Determine the (x, y) coordinate at the center of the cell enclosing the given text.  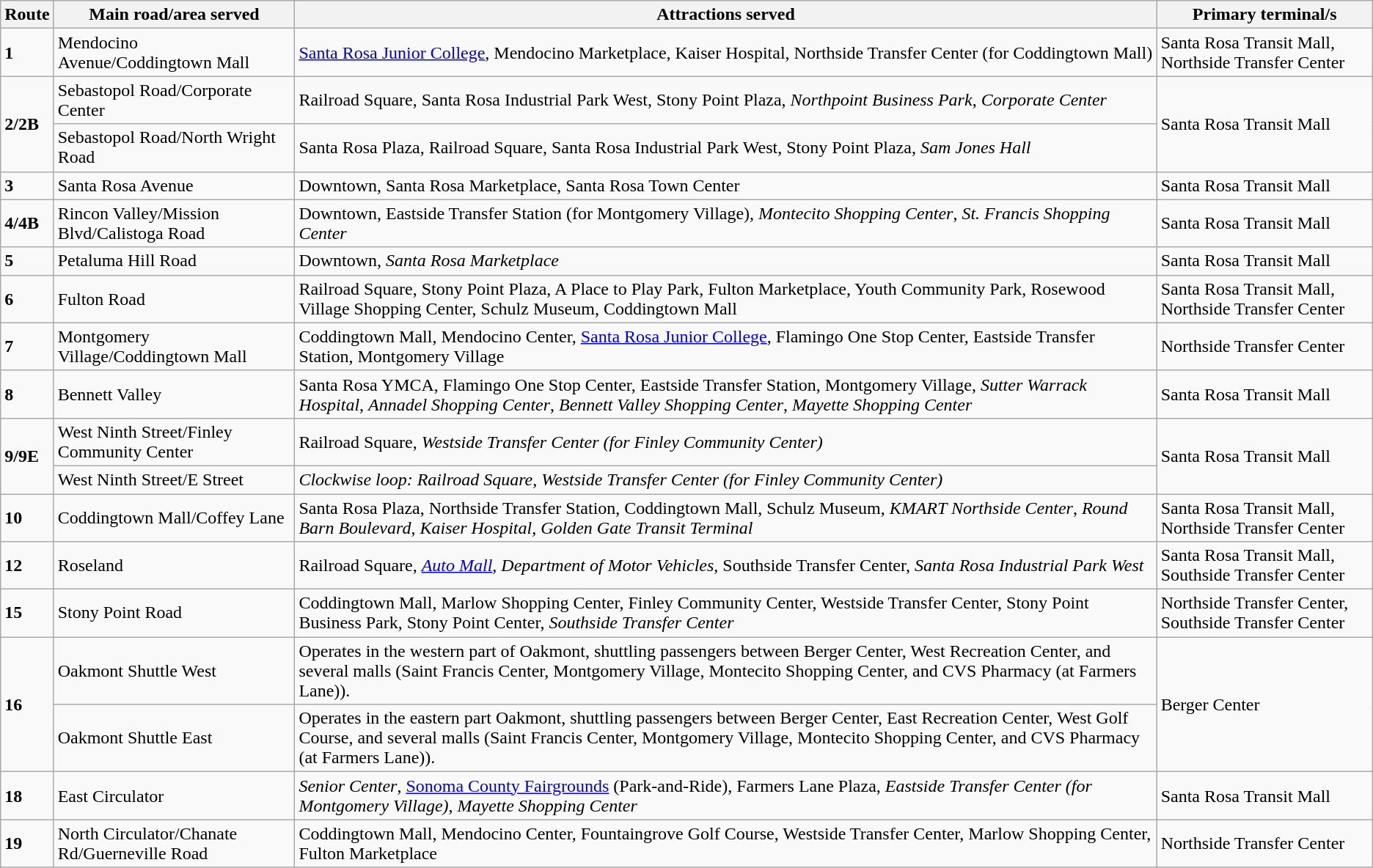
Montgomery Village/Coddingtown Mall (175, 346)
12 (27, 566)
Coddingtown Mall/Coffey Lane (175, 518)
Fulton Road (175, 299)
2/2B (27, 124)
Primary terminal/s (1264, 15)
Main road/area served (175, 15)
1 (27, 53)
Roseland (175, 566)
Santa Rosa Avenue (175, 185)
Railroad Square, Auto Mall, Department of Motor Vehicles, Southside Transfer Center, Santa Rosa Industrial Park West (726, 566)
Petaluma Hill Road (175, 261)
Northside Transfer Center, Southside Transfer Center (1264, 613)
Sebastopol Road/Corporate Center (175, 100)
Railroad Square, Santa Rosa Industrial Park West, Stony Point Plaza, Northpoint Business Park, Corporate Center (726, 100)
Berger Center (1264, 705)
Coddingtown Mall, Mendocino Center, Fountaingrove Golf Course, Westside Transfer Center, Marlow Shopping Center, Fulton Marketplace (726, 843)
Rincon Valley/Mission Blvd/Calistoga Road (175, 223)
Coddingtown Mall, Mendocino Center, Santa Rosa Junior College, Flamingo One Stop Center, Eastside Transfer Station, Montgomery Village (726, 346)
15 (27, 613)
10 (27, 518)
Bennett Valley (175, 394)
West Ninth Street/E Street (175, 479)
West Ninth Street/Finley Community Center (175, 441)
Stony Point Road (175, 613)
19 (27, 843)
Downtown, Santa Rosa Marketplace (726, 261)
8 (27, 394)
3 (27, 185)
North Circulator/Chanate Rd/Guerneville Road (175, 843)
5 (27, 261)
Downtown, Santa Rosa Marketplace, Santa Rosa Town Center (726, 185)
9/9E (27, 456)
Sebastopol Road/North Wright Road (175, 148)
Santa Rosa Junior College, Mendocino Marketplace, Kaiser Hospital, Northside Transfer Center (for Coddingtown Mall) (726, 53)
East Circulator (175, 796)
Mendocino Avenue/Coddingtown Mall (175, 53)
Oakmont Shuttle West (175, 671)
Downtown, Eastside Transfer Station (for Montgomery Village), Montecito Shopping Center, St. Francis Shopping Center (726, 223)
Santa Rosa Transit Mall, Southside Transfer Center (1264, 566)
Clockwise loop: Railroad Square, Westside Transfer Center (for Finley Community Center) (726, 479)
4/4B (27, 223)
Attractions served (726, 15)
6 (27, 299)
7 (27, 346)
Santa Rosa Plaza, Railroad Square, Santa Rosa Industrial Park West, Stony Point Plaza, Sam Jones Hall (726, 148)
16 (27, 705)
18 (27, 796)
Route (27, 15)
Oakmont Shuttle East (175, 738)
Railroad Square, Westside Transfer Center (for Finley Community Center) (726, 441)
